Detect which cell encompasses the target text, then output its [x, y] center coordinate. 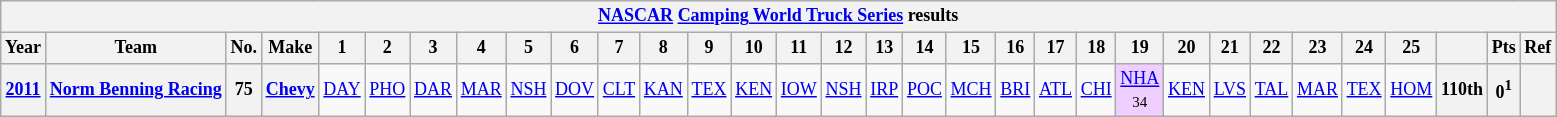
LVS [1230, 90]
9 [709, 48]
24 [1364, 48]
15 [971, 48]
3 [434, 48]
No. [244, 48]
10 [754, 48]
18 [1096, 48]
16 [1016, 48]
12 [844, 48]
8 [663, 48]
NASCAR Camping World Truck Series results [778, 16]
17 [1056, 48]
DAY [342, 90]
POC [925, 90]
Make [290, 48]
PHO [388, 90]
1 [342, 48]
DAR [434, 90]
BRI [1016, 90]
IOW [798, 90]
MCH [971, 90]
11 [798, 48]
CLT [618, 90]
19 [1140, 48]
Pts [1504, 48]
6 [575, 48]
Norm Benning Racing [136, 90]
20 [1187, 48]
25 [1412, 48]
110th [1462, 90]
NHA34 [1140, 90]
Ref [1538, 48]
01 [1504, 90]
4 [481, 48]
Chevy [290, 90]
2 [388, 48]
TAL [1271, 90]
21 [1230, 48]
2011 [24, 90]
Year [24, 48]
7 [618, 48]
13 [884, 48]
CHI [1096, 90]
22 [1271, 48]
14 [925, 48]
Team [136, 48]
ATL [1056, 90]
IRP [884, 90]
5 [528, 48]
HOM [1412, 90]
KAN [663, 90]
23 [1318, 48]
DOV [575, 90]
75 [244, 90]
